Output the (X, Y) coordinate of the center of the cell containing the given text.  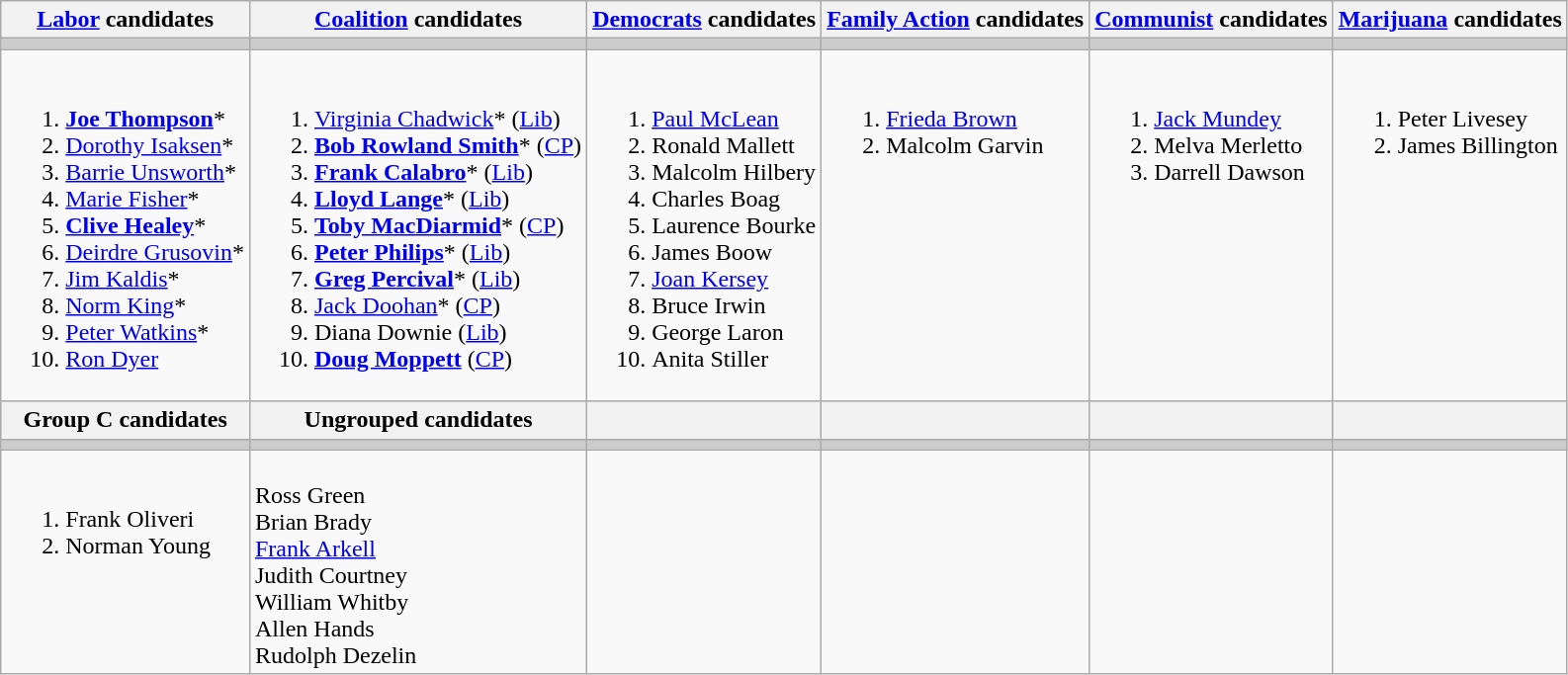
Paul McLeanRonald MallettMalcolm HilberyCharles BoagLaurence BourkeJames BoowJoan KerseyBruce IrwinGeorge LaronAnita Stiller (704, 225)
Frieda BrownMalcolm Garvin (955, 225)
Group C candidates (126, 420)
Frank OliveriNorman Young (126, 561)
Ross Green Brian Brady Frank Arkell Judith Courtney William Whitby Allen Hands Rudolph Dezelin (417, 561)
Marijuana candidates (1449, 20)
Jack MundeyMelva MerlettoDarrell Dawson (1211, 225)
Democrats candidates (704, 20)
Joe Thompson*Dorothy Isaksen*Barrie Unsworth*Marie Fisher*Clive Healey*Deirdre Grusovin*Jim Kaldis*Norm King*Peter Watkins*Ron Dyer (126, 225)
Communist candidates (1211, 20)
Ungrouped candidates (417, 420)
Labor candidates (126, 20)
Coalition candidates (417, 20)
Family Action candidates (955, 20)
Peter LiveseyJames Billington (1449, 225)
